Locate the cell with the specified text and output its (x, y) center coordinate. 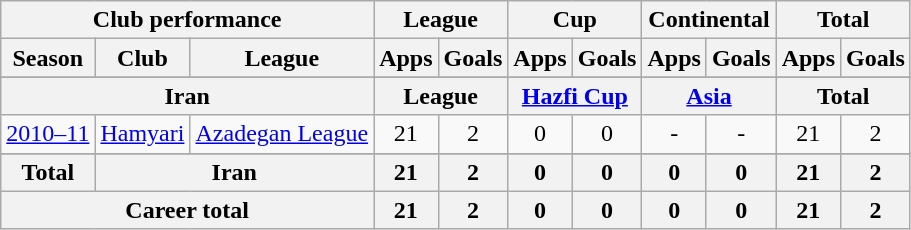
Hamyari (142, 134)
Continental (709, 20)
Club (142, 58)
Career total (188, 210)
Cup (575, 20)
Hazfi Cup (575, 96)
Season (48, 58)
Azadegan League (282, 134)
Asia (709, 96)
Club performance (188, 20)
2010–11 (48, 134)
